Capture the cell that displays the provided text and extract its (X, Y) central coordinate. 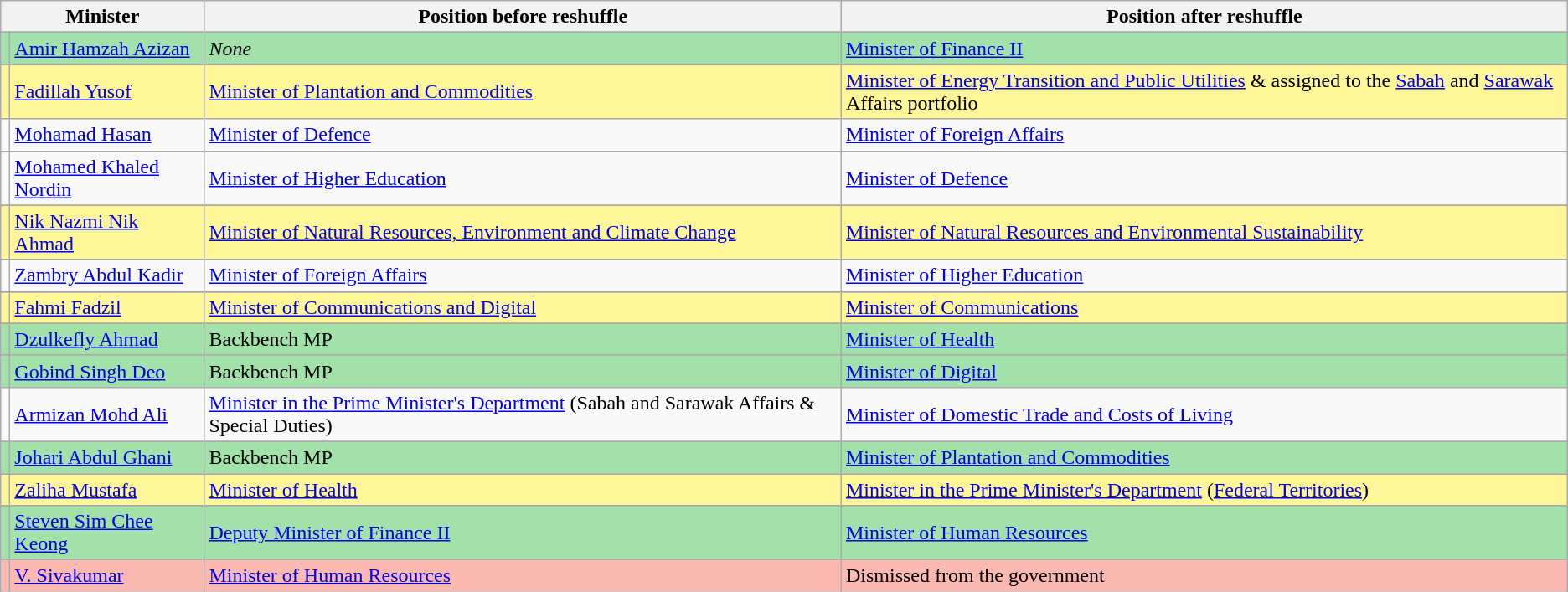
Minister in the Prime Minister's Department (Federal Territories) (1204, 490)
Fadillah Yusof (107, 92)
Fahmi Fadzil (107, 307)
Minister in the Prime Minister's Department (Sabah and Sarawak Affairs & Special Duties) (523, 414)
Position before reshuffle (523, 17)
Nik Nazmi Nik Ahmad (107, 233)
Dismissed from the government (1204, 576)
Minister (102, 17)
None (523, 49)
Minister of Energy Transition and Public Utilities & assigned to the Sabah and Sarawak Affairs portfolio (1204, 92)
Zaliha Mustafa (107, 490)
Minister of Communications and Digital (523, 307)
Minister of Natural Resources and Environmental Sustainability (1204, 233)
Deputy Minister of Finance II (523, 533)
Minister of Finance II (1204, 49)
Minister of Domestic Trade and Costs of Living (1204, 414)
Zambry Abdul Kadir (107, 275)
Johari Abdul Ghani (107, 457)
Steven Sim Chee Keong (107, 533)
Armizan Mohd Ali (107, 414)
Mohamed Khaled Nordin (107, 178)
Minister of Natural Resources, Environment and Climate Change (523, 233)
Gobind Singh Deo (107, 371)
Amir Hamzah Azizan (107, 49)
Position after reshuffle (1204, 17)
Minister of Digital (1204, 371)
Minister of Communications (1204, 307)
V. Sivakumar (107, 576)
Dzulkefly Ahmad (107, 339)
Mohamad Hasan (107, 135)
